Return (X, Y) of the center of cell containing provided text 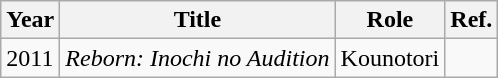
Ref. (472, 20)
Reborn: Inochi no Audition (198, 58)
Kounotori (390, 58)
2011 (30, 58)
Year (30, 20)
Role (390, 20)
Title (198, 20)
